Determine the [x, y] coordinate at the center of the cell enclosing the given text.  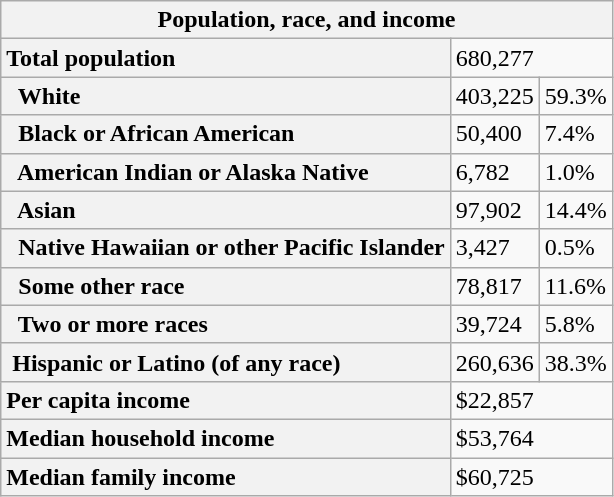
Hispanic or Latino (of any race) [226, 362]
78,817 [494, 286]
Median household income [226, 438]
3,427 [494, 248]
260,636 [494, 362]
5.8% [576, 324]
14.4% [576, 210]
6,782 [494, 172]
Population, race, and income [307, 20]
$22,857 [531, 400]
Median family income [226, 477]
Some other race [226, 286]
Asian [226, 210]
Per capita income [226, 400]
59.3% [576, 96]
50,400 [494, 134]
97,902 [494, 210]
$60,725 [531, 477]
1.0% [576, 172]
Black or African American [226, 134]
$53,764 [531, 438]
White [226, 96]
Two or more races [226, 324]
Total population [226, 58]
680,277 [531, 58]
11.6% [576, 286]
American Indian or Alaska Native [226, 172]
7.4% [576, 134]
39,724 [494, 324]
Native Hawaiian or other Pacific Islander [226, 248]
0.5% [576, 248]
403,225 [494, 96]
38.3% [576, 362]
